For the text-containing cell, return its midpoint in (X, Y) coordinate format. 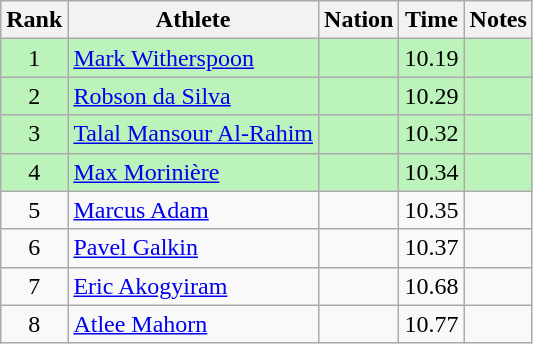
5 (34, 210)
10.32 (432, 134)
Eric Akogyiram (194, 286)
6 (34, 248)
Marcus Adam (194, 210)
10.35 (432, 210)
Rank (34, 20)
8 (34, 324)
10.68 (432, 286)
Mark Witherspoon (194, 58)
Max Morinière (194, 172)
10.19 (432, 58)
Notes (498, 20)
7 (34, 286)
Talal Mansour Al-Rahim (194, 134)
1 (34, 58)
Nation (359, 20)
10.29 (432, 96)
2 (34, 96)
Athlete (194, 20)
10.77 (432, 324)
4 (34, 172)
Atlee Mahorn (194, 324)
10.34 (432, 172)
Time (432, 20)
Robson da Silva (194, 96)
3 (34, 134)
10.37 (432, 248)
Pavel Galkin (194, 248)
